For the text-containing cell, return its midpoint in (X, Y) coordinate format. 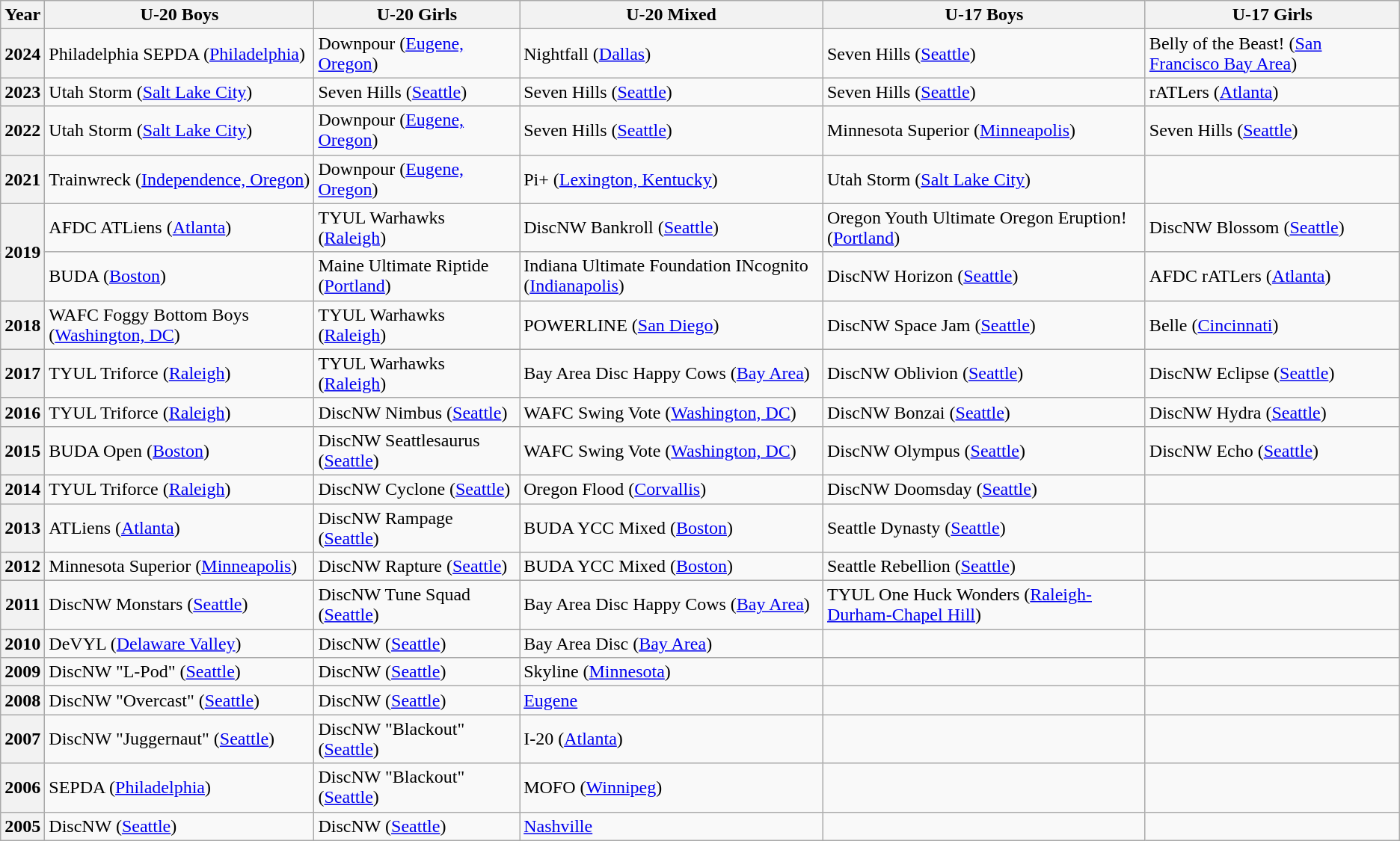
DiscNW Monstars (Seattle) (179, 606)
DiscNW Oblivion (Seattle) (984, 374)
DiscNW Blossom (Seattle) (1272, 227)
Pi+ (Lexington, Kentucky) (672, 179)
2007 (22, 739)
DiscNW Space Jam (Seattle) (984, 324)
Skyline (Minnesota) (672, 672)
DiscNW Hydra (Seattle) (1272, 412)
Nightfall (Dallas) (672, 54)
I-20 (Atlanta) (672, 739)
DeVYL (Delaware Valley) (179, 644)
DiscNW Bankroll (Seattle) (672, 227)
2010 (22, 644)
DiscNW "L-Pod" (Seattle) (179, 672)
Year (22, 15)
DiscNW Bonzai (Seattle) (984, 412)
U-17 Boys (984, 15)
2017 (22, 374)
Seattle Rebellion (Seattle) (984, 567)
rATLers (Atlanta) (1272, 92)
DiscNW "Overcast" (Seattle) (179, 700)
2022 (22, 130)
DiscNW Rampage (Seattle) (417, 528)
2016 (22, 412)
Philadelphia SEPDA (Philadelphia) (179, 54)
Belle (Cincinnati) (1272, 324)
Indiana Ultimate Foundation INcognito (Indianapolis) (672, 277)
Eugene (672, 700)
2012 (22, 567)
2011 (22, 606)
DiscNW Doomsday (Seattle) (984, 489)
AFDC rATLers (Atlanta) (1272, 277)
DiscNW Seattlesaurus (Seattle) (417, 450)
DiscNW Olympus (Seattle) (984, 450)
BUDA Open (Boston) (179, 450)
DiscNW Nimbus (Seattle) (417, 412)
2013 (22, 528)
2008 (22, 700)
2024 (22, 54)
Seattle Dynasty (Seattle) (984, 528)
WAFC Foggy Bottom Boys (Washington, DC) (179, 324)
U-20 Mixed (672, 15)
ATLiens (Atlanta) (179, 528)
2009 (22, 672)
2021 (22, 179)
POWERLINE (San Diego) (672, 324)
BUDA (Boston) (179, 277)
2006 (22, 788)
DiscNW Eclipse (Seattle) (1272, 374)
MOFO (Winnipeg) (672, 788)
2018 (22, 324)
2005 (22, 826)
DiscNW "Juggernaut" (Seattle) (179, 739)
Nashville (672, 826)
U-20 Girls (417, 15)
Maine Ultimate Riptide (Portland) (417, 277)
Bay Area Disc (Bay Area) (672, 644)
2015 (22, 450)
Belly of the Beast! (San Francisco Bay Area) (1272, 54)
AFDC ATLiens (Atlanta) (179, 227)
2019 (22, 252)
DiscNW Tune Squad (Seattle) (417, 606)
DiscNW Horizon (Seattle) (984, 277)
SEPDA (Philadelphia) (179, 788)
Trainwreck (Independence, Oregon) (179, 179)
DiscNW Cyclone (Seattle) (417, 489)
DiscNW Rapture (Seattle) (417, 567)
TYUL One Huck Wonders (Raleigh-Durham-Chapel Hill) (984, 606)
DiscNW Echo (Seattle) (1272, 450)
2023 (22, 92)
U-20 Boys (179, 15)
Oregon Youth Ultimate Oregon Eruption! (Portland) (984, 227)
U-17 Girls (1272, 15)
2014 (22, 489)
Oregon Flood (Corvallis) (672, 489)
